Pinpoint the cell where the given text exists, returning its [X, Y] midpoint coordinate. 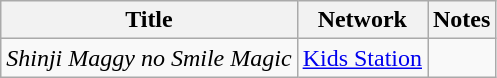
Kids Station [362, 58]
Notes [462, 20]
Network [362, 20]
Shinji Maggy no Smile Magic [149, 58]
Title [149, 20]
